Search for the cell housing the specified text and yield its [x, y] center coordinate. 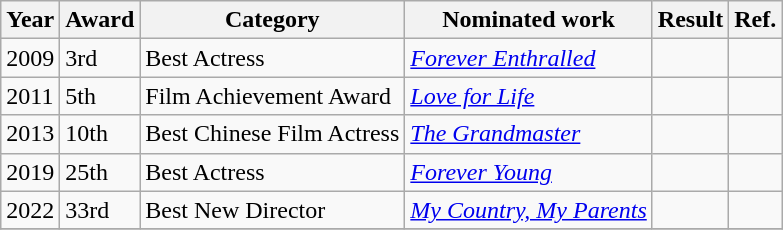
5th [100, 96]
2022 [30, 210]
Year [30, 20]
2013 [30, 134]
Nominated work [528, 20]
Best Chinese Film Actress [272, 134]
2019 [30, 172]
3rd [100, 58]
My Country, My Parents [528, 210]
Category [272, 20]
Film Achievement Award [272, 96]
25th [100, 172]
Ref. [756, 20]
Forever Enthralled [528, 58]
The Grandmaster [528, 134]
Best New Director [272, 210]
2011 [30, 96]
Forever Young [528, 172]
Result [690, 20]
10th [100, 134]
Award [100, 20]
33rd [100, 210]
Love for Life [528, 96]
2009 [30, 58]
